For the text-containing cell, return its midpoint in (X, Y) coordinate format. 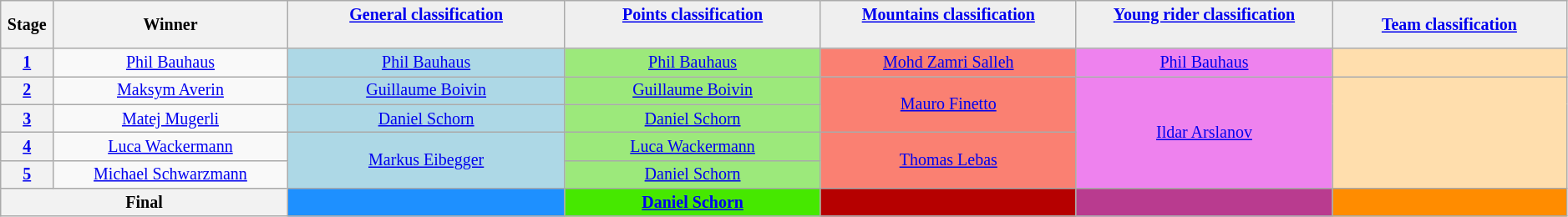
3 (27, 119)
4 (27, 147)
1 (27, 63)
Mohd Zamri Salleh (948, 63)
Points classification (693, 25)
Team classification (1450, 25)
General classification (426, 25)
Markus Eibegger (426, 160)
Stage (27, 25)
5 (27, 174)
Michael Schwarzmann (170, 174)
Young rider classification (1204, 25)
Maksym Averin (170, 90)
Winner (170, 25)
Mauro Finetto (948, 105)
2 (27, 90)
Matej Mugerli (170, 119)
Final (145, 202)
Ildar Arslanov (1204, 133)
Mountains classification (948, 25)
Thomas Lebas (948, 160)
